Find where the given text appears and provide that cell's center as (x, y) coordinate. 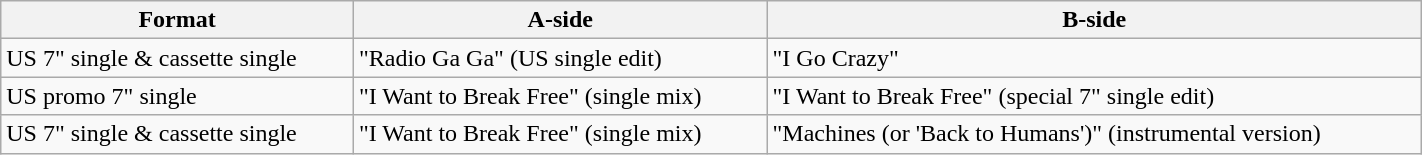
"I Go Crazy" (1094, 58)
A-side (560, 20)
B-side (1094, 20)
US promo 7" single (178, 96)
Format (178, 20)
"I Want to Break Free" (special 7" single edit) (1094, 96)
"Machines (or 'Back to Humans')" (instrumental version) (1094, 134)
"Radio Ga Ga" (US single edit) (560, 58)
